Detect which cell encompasses the target text, then output its (X, Y) center coordinate. 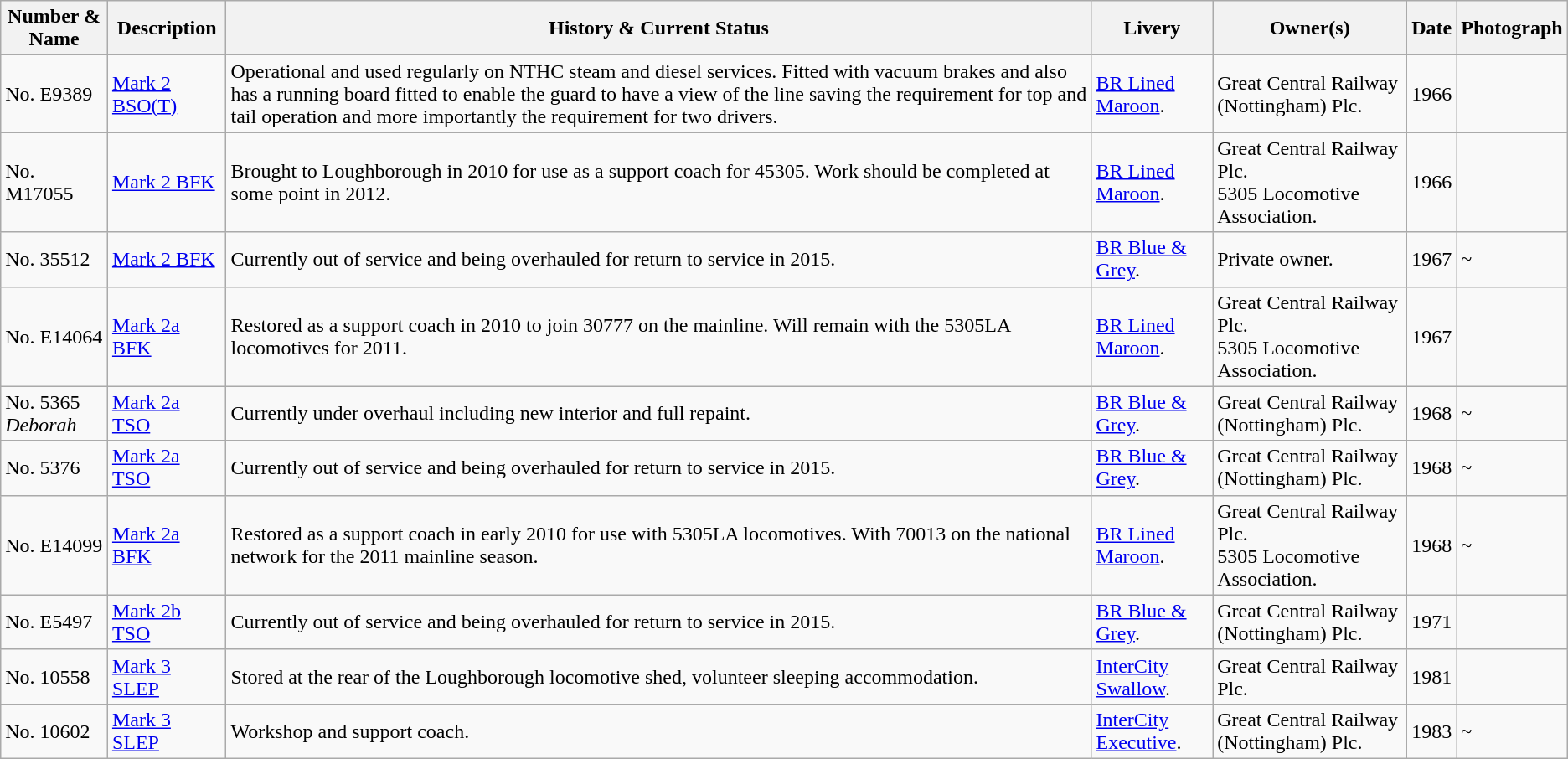
No. 10558 (54, 677)
History & Current Status (658, 28)
1971 (1432, 622)
Brought to Loughborough in 2010 for use as a support coach for 45305. Work should be completed at some point in 2012. (658, 183)
Workshop and support coach. (658, 731)
1981 (1432, 677)
Restored as a support coach in 2010 to join 30777 on the mainline. Will remain with the 5305LA locomotives for 2011. (658, 337)
InterCity Swallow. (1153, 677)
1983 (1432, 731)
Number & Name (54, 28)
Private owner. (1310, 260)
Photograph (1512, 28)
InterCity Executive. (1153, 731)
Date (1432, 28)
No. E14064 (54, 337)
Stored at the rear of the Loughborough locomotive shed, volunteer sleeping accommodation. (658, 677)
Currently under overhaul including new interior and full repaint. (658, 414)
No. M17055 (54, 183)
No. E9389 (54, 94)
No. 5376 (54, 467)
Restored as a support coach in early 2010 for use with 5305LA locomotives. With 70013 on the national network for the 2011 mainline season. (658, 545)
No. 10602 (54, 731)
Livery (1153, 28)
Great Central Railway Plc. (1310, 677)
No. E5497 (54, 622)
No. 5365 Deborah (54, 414)
Mark 2b TSO (167, 622)
Owner(s) (1310, 28)
Description (167, 28)
Mark 2 BSO(T) (167, 94)
No. E14099 (54, 545)
No. 35512 (54, 260)
